Provide the [X, Y] coordinate of the cell's center where the given text is located.  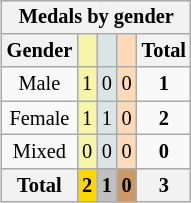
Gender [40, 51]
Male [40, 84]
Medals by gender [96, 17]
Mixed [40, 152]
Female [40, 118]
3 [164, 185]
